Scan for the cell matching the given text and deliver its [x, y] coordinate at center. 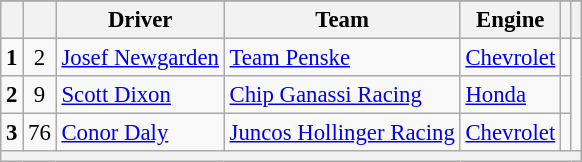
Honda [510, 95]
Team [342, 20]
3 [12, 133]
Josef Newgarden [140, 58]
9 [40, 95]
Engine [510, 20]
Driver [140, 20]
Team Penske [342, 58]
Scott Dixon [140, 95]
Chip Ganassi Racing [342, 95]
Conor Daly [140, 133]
76 [40, 133]
1 [12, 58]
Juncos Hollinger Racing [342, 133]
